Return the (x, y) coordinate for the center point of the cell that contains the specified text.  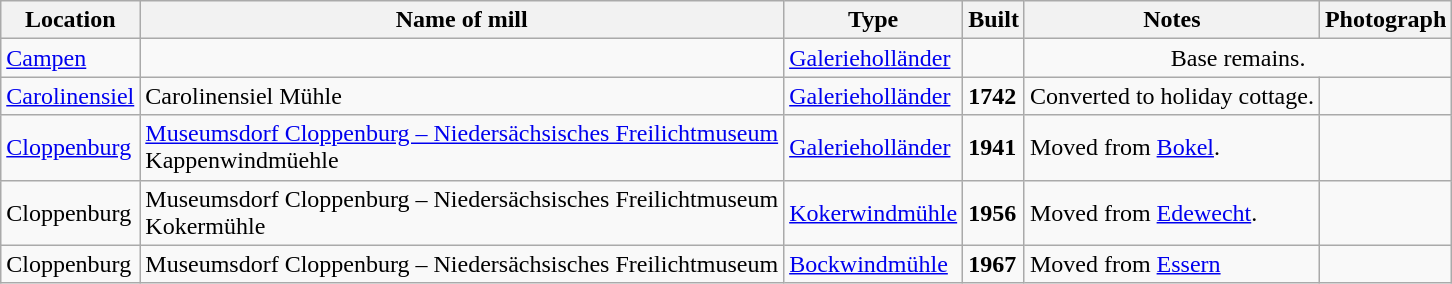
Built (994, 20)
Carolinensiel (70, 96)
Kokerwindmühle (874, 212)
Location (70, 20)
Notes (1172, 20)
Photograph (1385, 20)
1967 (994, 264)
Base remains. (1238, 58)
Converted to holiday cottage. (1172, 96)
Bockwindmühle (874, 264)
Name of mill (462, 20)
1956 (994, 212)
Moved from Bokel. (1172, 148)
1742 (994, 96)
Moved from Essern (1172, 264)
Museumsdorf Cloppenburg – Niedersächsisches FreilichtmuseumKappenwindmüehle (462, 148)
1941 (994, 148)
Type (874, 20)
Museumsdorf Cloppenburg – Niedersächsisches FreilichtmuseumKokermühle (462, 212)
Museumsdorf Cloppenburg – Niedersächsisches Freilichtmuseum (462, 264)
Campen (70, 58)
Moved from Edewecht. (1172, 212)
Carolinensiel Mühle (462, 96)
